Search for the cell housing the specified text and yield its (X, Y) center coordinate. 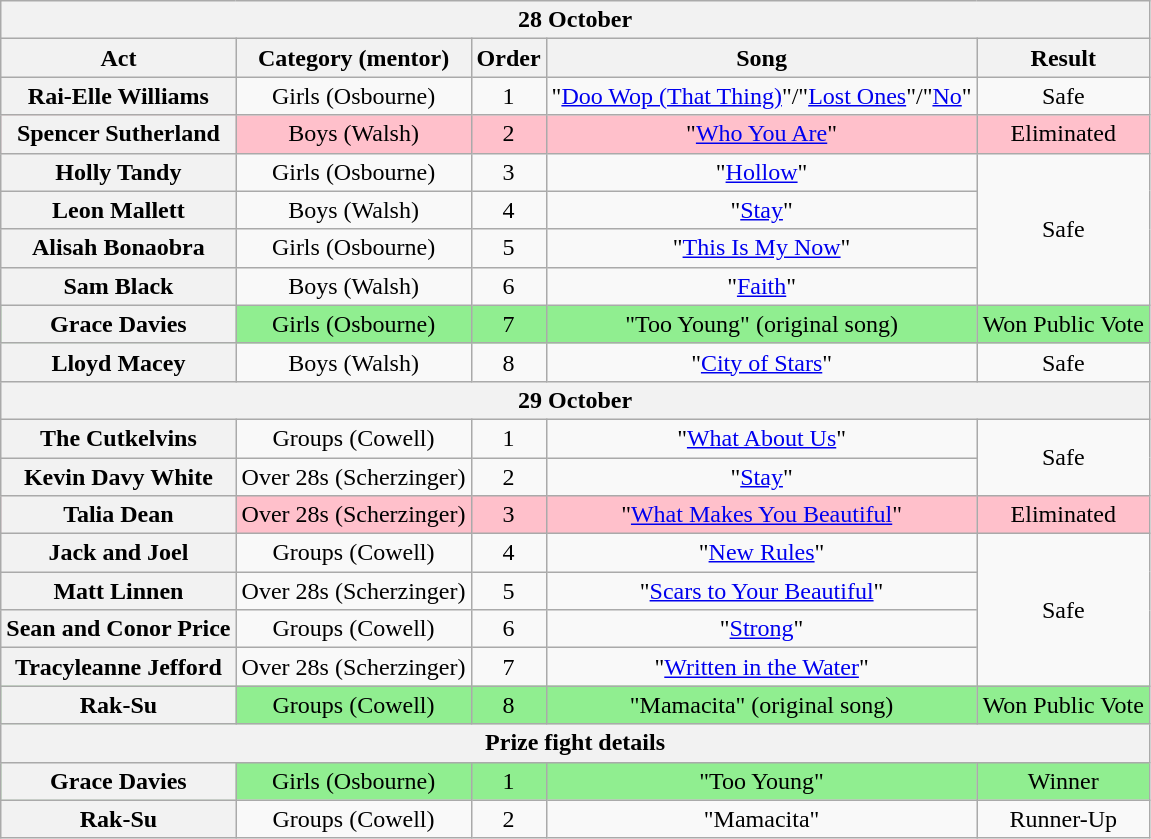
"Faith" (762, 286)
Runner-Up (1063, 819)
"Mamacita" (original song) (762, 705)
"Strong" (762, 629)
Song (762, 58)
Talia Dean (118, 515)
Leon Mallett (118, 210)
"Who You Are" (762, 134)
Tracyleanne Jefford (118, 667)
Kevin Davy White (118, 477)
Act (118, 58)
"New Rules" (762, 553)
Category (mentor) (354, 58)
Result (1063, 58)
"Doo Wop (That Thing)"/"Lost Ones"/"No" (762, 96)
Spencer Sutherland (118, 134)
"What About Us" (762, 438)
Lloyd Macey (118, 362)
Sam Black (118, 286)
Winner (1063, 781)
Alisah Bonaobra (118, 248)
Jack and Joel (118, 553)
Holly Tandy (118, 172)
"City of Stars" (762, 362)
The Cutkelvins (118, 438)
"Mamacita" (762, 819)
Prize fight details (576, 743)
"Written in the Water" (762, 667)
"Scars to Your Beautiful" (762, 591)
"Too Young" (762, 781)
"Too Young" (original song) (762, 324)
28 October (576, 20)
"Hollow" (762, 172)
29 October (576, 400)
Sean and Conor Price (118, 629)
"This Is My Now" (762, 248)
"What Makes You Beautiful" (762, 515)
Order (508, 58)
Matt Linnen (118, 591)
Rai-Elle Williams (118, 96)
